For the text-containing cell, return its midpoint in [X, Y] coordinate format. 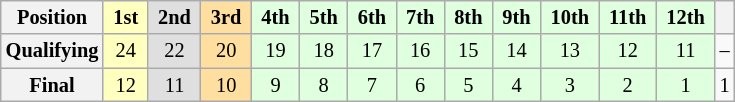
10th [570, 17]
9th [516, 17]
6 [420, 85]
5 [468, 85]
7 [372, 85]
9 [275, 85]
6th [372, 17]
15 [468, 51]
Final [52, 85]
3 [570, 85]
4th [275, 17]
24 [126, 51]
22 [174, 51]
7th [420, 17]
2nd [174, 17]
13 [570, 51]
4 [516, 85]
16 [420, 51]
Qualifying [52, 51]
18 [324, 51]
20 [226, 51]
11th [628, 17]
8 [324, 85]
14 [516, 51]
10 [226, 85]
1st [126, 17]
19 [275, 51]
3rd [226, 17]
2 [628, 85]
17 [372, 51]
12th [685, 17]
Position [52, 17]
– [725, 51]
5th [324, 17]
8th [468, 17]
